Return (X, Y) of the center of cell containing provided text 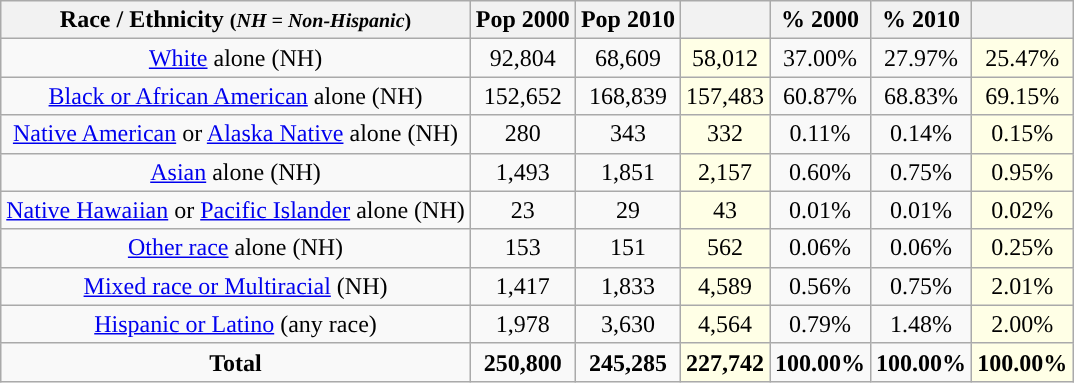
1,417 (522, 286)
92,804 (522, 58)
2.01% (1022, 286)
0.15% (1022, 134)
152,652 (522, 96)
151 (628, 248)
% 2010 (922, 20)
153 (522, 248)
Black or African American alone (NH) (236, 96)
Pop 2010 (628, 20)
Total (236, 362)
43 (724, 210)
White alone (NH) (236, 58)
58,012 (724, 58)
332 (724, 134)
0.02% (1022, 210)
Hispanic or Latino (any race) (236, 324)
0.79% (820, 324)
250,800 (522, 362)
29 (628, 210)
1,978 (522, 324)
37.00% (820, 58)
% 2000 (820, 20)
23 (522, 210)
1,851 (628, 172)
2.00% (1022, 324)
Asian alone (NH) (236, 172)
Native Hawaiian or Pacific Islander alone (NH) (236, 210)
Native American or Alaska Native alone (NH) (236, 134)
Mixed race or Multiracial (NH) (236, 286)
0.11% (820, 134)
4,589 (724, 286)
157,483 (724, 96)
Other race alone (NH) (236, 248)
4,564 (724, 324)
343 (628, 134)
245,285 (628, 362)
2,157 (724, 172)
0.14% (922, 134)
Pop 2000 (522, 20)
3,630 (628, 324)
68,609 (628, 58)
168,839 (628, 96)
Race / Ethnicity (NH = Non-Hispanic) (236, 20)
227,742 (724, 362)
1,493 (522, 172)
69.15% (1022, 96)
0.60% (820, 172)
25.47% (1022, 58)
27.97% (922, 58)
562 (724, 248)
0.95% (1022, 172)
60.87% (820, 96)
0.56% (820, 286)
68.83% (922, 96)
1.48% (922, 324)
1,833 (628, 286)
0.25% (1022, 248)
280 (522, 134)
